Determine the (x, y) coordinate at the center of the cell enclosing the given text.  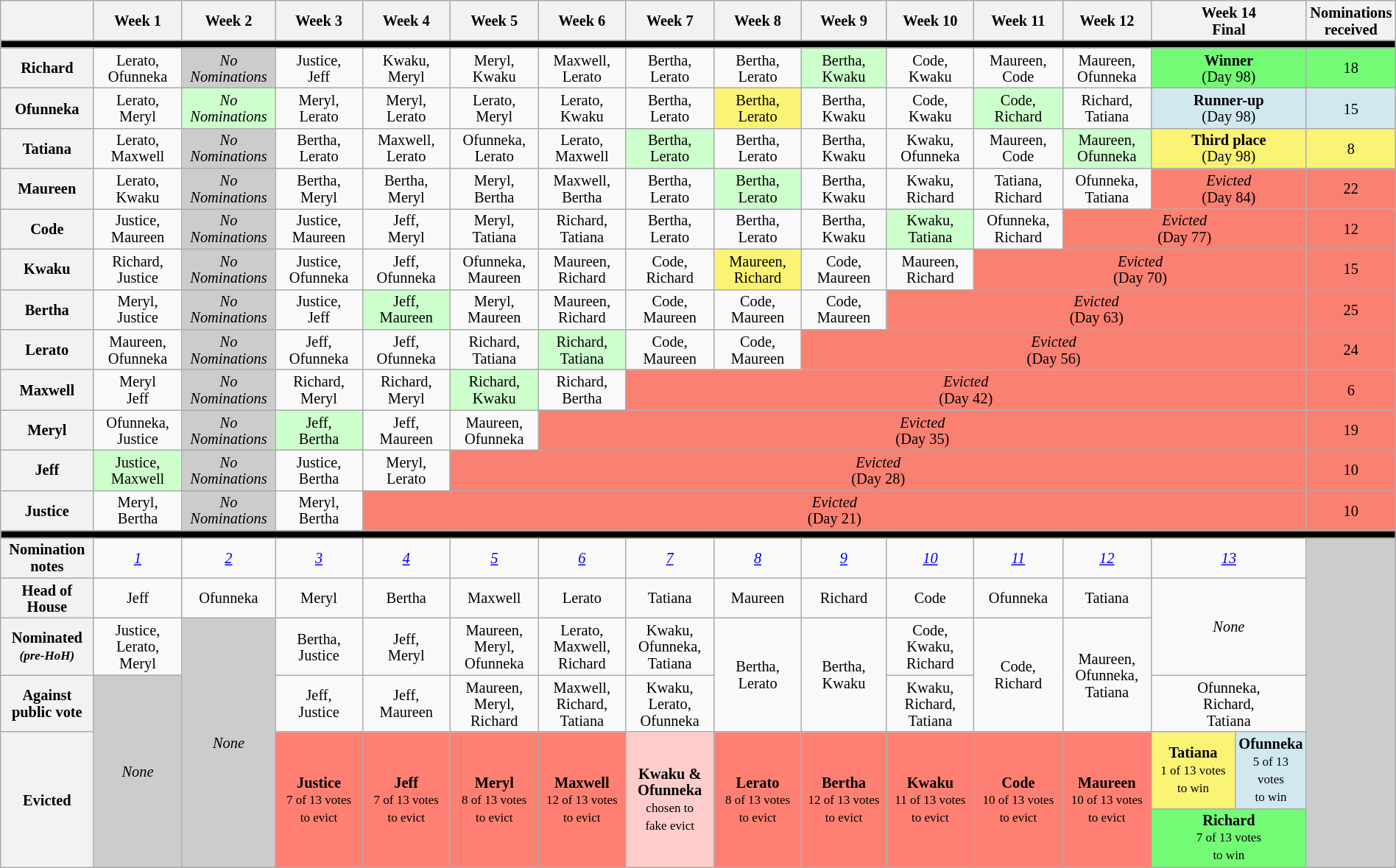
Week 8 (758, 21)
Justice7 of 13 votesto evict (320, 800)
Bertha12 of 13 votesto evict (844, 800)
11 (1018, 558)
Kwaku,Richard,Tatiana (931, 704)
Richard7 of 13 votesto win (1228, 838)
Kwaku (47, 269)
Justice,Maxwell (138, 470)
9 (844, 558)
Maureen,Meryl,Ofunneka (494, 646)
Maxwell,Bertha (582, 188)
Week 11 (1018, 21)
Maureen10 of 13 votesto evict (1107, 800)
Evicted(Day 63) (1096, 309)
Richard,Justice (138, 269)
Week 2 (228, 21)
4 (406, 558)
22 (1350, 188)
2 (228, 558)
Kwaku,Tatiana (931, 228)
Kwaku,Meryl (406, 68)
Maxwell12 of 13 votesto evict (582, 800)
24 (1350, 349)
Lerato8 of 13 votesto evict (758, 800)
Jeff7 of 13 votesto evict (406, 800)
Week 10 (931, 21)
1 (138, 558)
Lerato,Maxwell,Richard (582, 646)
Maureen,Ofunneka,Tatiana (1107, 675)
Evicted(Day 42) (966, 390)
Tatiana,Richard (1018, 188)
Evicted(Day 21) (834, 511)
Head ofHouse (47, 598)
Justice,Bertha (320, 470)
Evicted(Day 56) (1054, 349)
Kwaku,Ofunneka,Tatiana (670, 646)
Meryl,Kwaku (494, 68)
Nominations received (1350, 21)
Nominated(pre-HoH) (47, 646)
Lerato,Ofunneka (138, 68)
Justice (47, 511)
Meryl,Justice (138, 309)
13 (1228, 558)
Evicted(Day 28) (878, 470)
Justice,Lerato,Meryl (138, 646)
Richard,Kwaku (494, 390)
Bertha,Justice (320, 646)
Third place(Day 98) (1228, 149)
Nomination notes (47, 558)
Meryl8 of 13 votesto evict (494, 800)
Code,Kwaku,Richard (931, 646)
Kwaku & Ofunnekachosen tofake evict (670, 800)
Week 7 (670, 21)
Week 4 (406, 21)
Jeff,Bertha (320, 430)
Justice,Ofunneka (320, 269)
Maureen,Meryl,Richard (494, 704)
Week 6 (582, 21)
Ofunneka5 of 13 votesto win (1271, 770)
Winner(Day 98) (1228, 68)
Meryl,Maureen (494, 309)
Week 12 (1107, 21)
Kwaku11 of 13 votesto evict (931, 800)
Evicted(Day 70) (1141, 269)
Week 3 (320, 21)
Week 14Final (1228, 21)
19 (1350, 430)
Ofunneka,Richard (1018, 228)
Evicted(Day 35) (922, 430)
Jeff,Justice (320, 704)
Againstpublic vote (47, 704)
Maxwell,Richard,Tatiana (582, 704)
Evicted (47, 800)
Richard,Bertha (582, 390)
Week 5 (494, 21)
Week 9 (844, 21)
Evicted(Day 77) (1184, 228)
Evicted(Day 84) (1228, 188)
5 (494, 558)
7 (670, 558)
3 (320, 558)
Ofunneka,Tatiana (1107, 188)
Kwaku,Richard (931, 188)
Tatiana1 of 13 votesto win (1193, 770)
MerylJeff (138, 390)
Ofunneka,Richard,Tatiana (1228, 704)
25 (1350, 309)
Ofunneka,Justice (138, 430)
Week 1 (138, 21)
Kwaku,Ofunneka (931, 149)
Meryl,Tatiana (494, 228)
Ofunneka,Maureen (494, 269)
Code10 of 13 votesto evict (1018, 800)
Kwaku,Lerato,Ofunneka (670, 704)
Ofunneka,Lerato (494, 149)
Runner-up(Day 98) (1228, 107)
18 (1350, 68)
